Pinpoint the cell where the given text exists, returning its (x, y) midpoint coordinate. 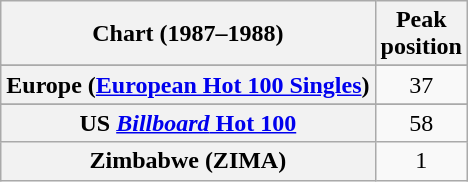
Peakposition (421, 34)
58 (421, 123)
37 (421, 85)
Chart (1987–1988) (188, 34)
US Billboard Hot 100 (188, 123)
1 (421, 161)
Zimbabwe (ZIMA) (188, 161)
Europe (European Hot 100 Singles) (188, 85)
